From the cell containing the given text, extract its center point as [X, Y] coordinate. 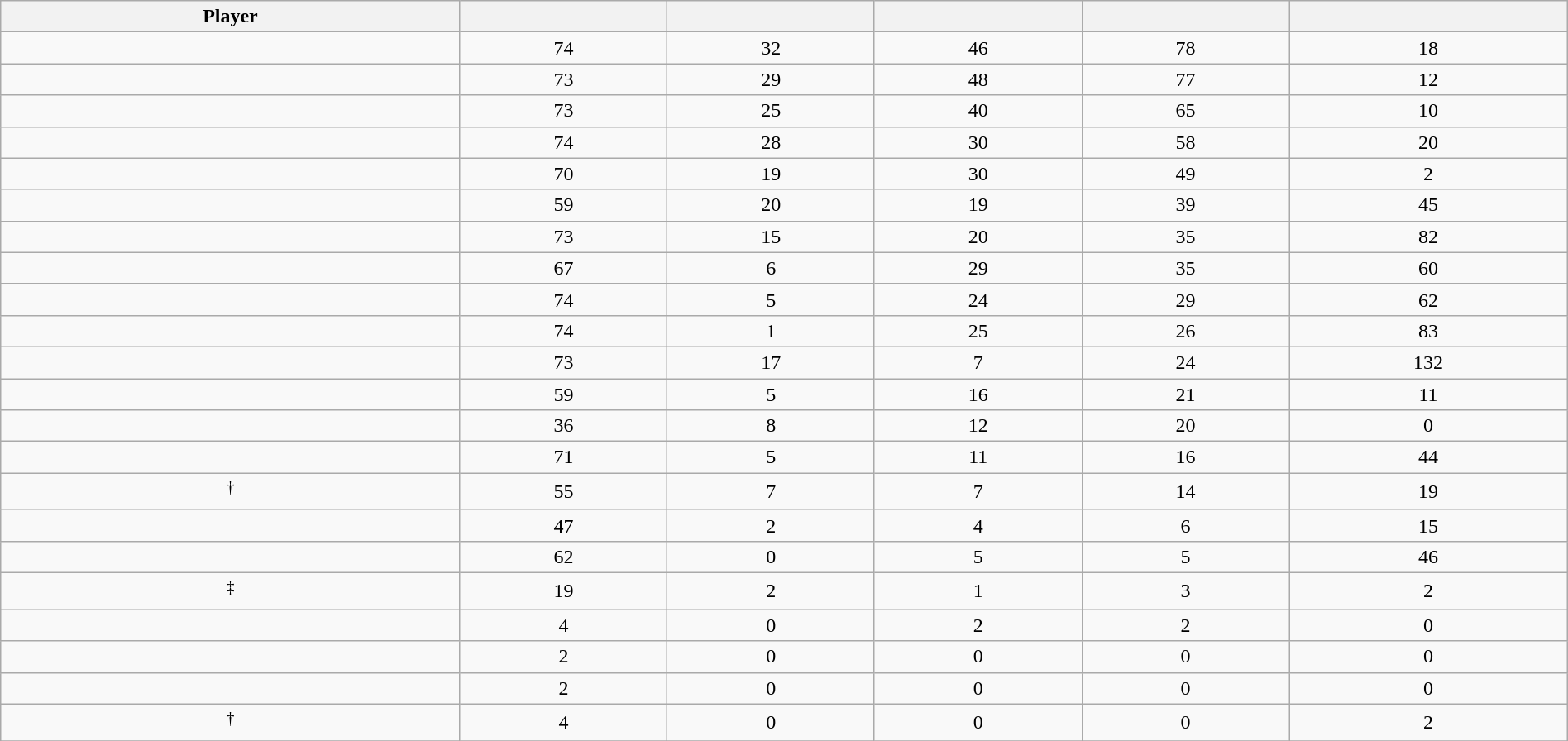
17 [771, 362]
70 [564, 174]
49 [1186, 174]
132 [1429, 362]
‡ [230, 590]
83 [1429, 331]
44 [1429, 457]
26 [1186, 331]
55 [564, 491]
65 [1186, 111]
18 [1429, 48]
77 [1186, 79]
40 [978, 111]
39 [1186, 205]
82 [1429, 237]
47 [564, 525]
58 [1186, 142]
32 [771, 48]
10 [1429, 111]
14 [1186, 491]
3 [1186, 590]
8 [771, 426]
48 [978, 79]
78 [1186, 48]
28 [771, 142]
60 [1429, 268]
36 [564, 426]
45 [1429, 205]
Player [230, 17]
67 [564, 268]
71 [564, 457]
21 [1186, 394]
